Output the (X, Y) coordinate of the center of the cell containing the given text.  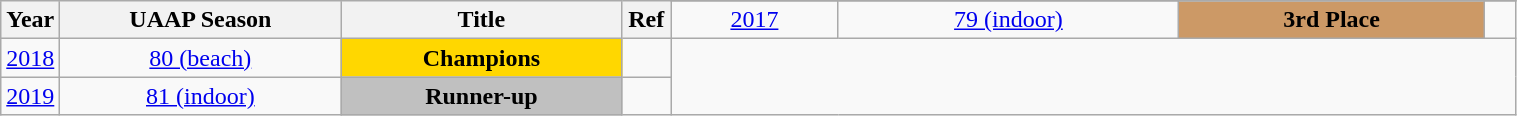
Ref (646, 20)
UAAP Season (200, 20)
79 (indoor) (1008, 20)
Title (482, 20)
80 (beach) (200, 58)
2019 (30, 96)
81 (indoor) (200, 96)
Runner-up (482, 96)
Year (30, 20)
2017 (754, 20)
2018 (30, 58)
Champions (482, 58)
3rd Place (1332, 20)
